Search for the cell housing the specified text and yield its [x, y] center coordinate. 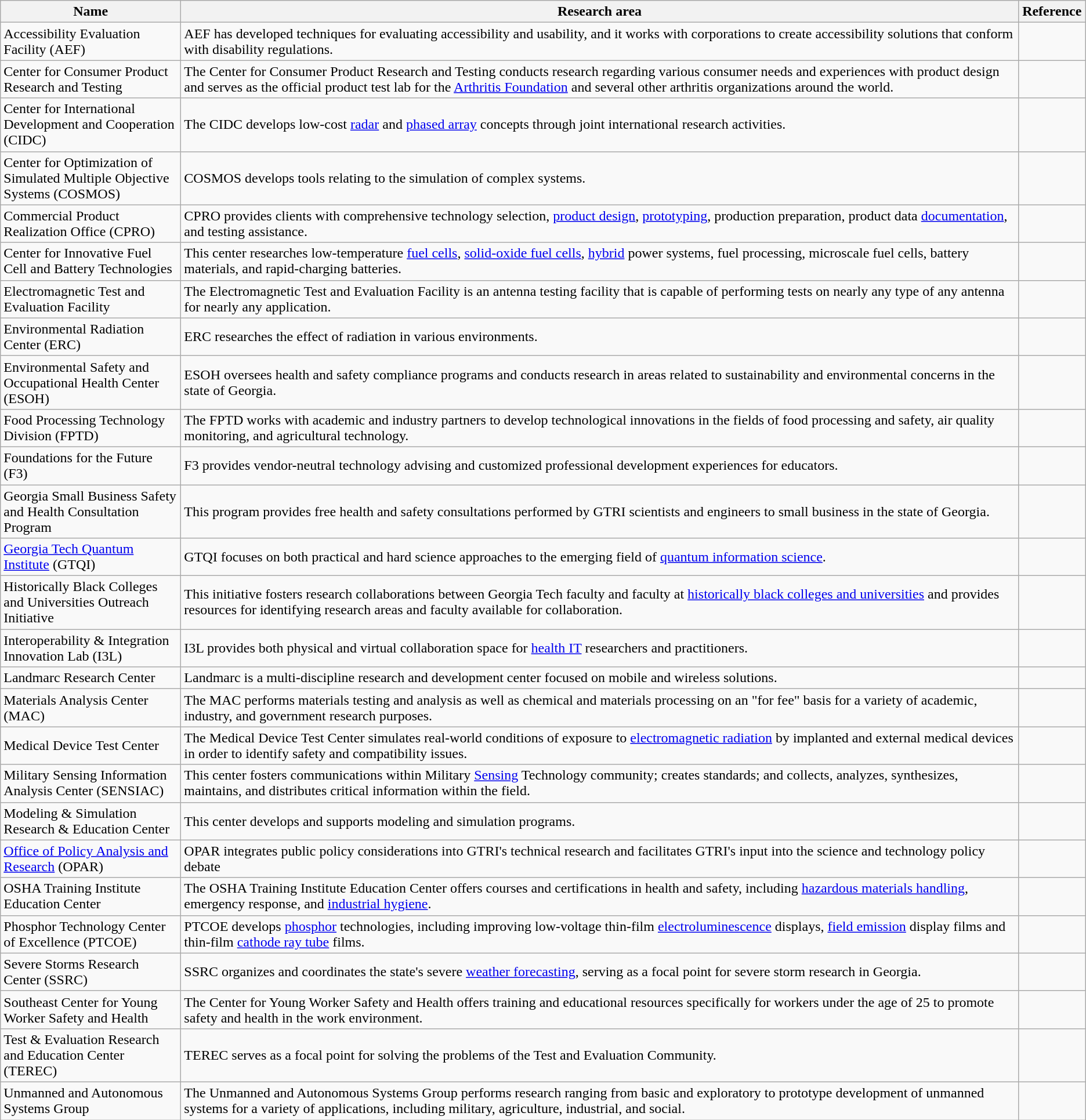
Name [91, 12]
COSMOS develops tools relating to the simulation of complex systems. [600, 178]
Reference [1052, 12]
Medical Device Test Center [91, 746]
Severe Storms Research Center (SSRC) [91, 972]
Phosphor Technology Center of Excellence (PTCOE) [91, 934]
This program provides free health and safety consultations performed by GTRI scientists and engineers to small business in the state of Georgia. [600, 512]
This center develops and supports modeling and simulation programs. [600, 821]
Materials Analysis Center (MAC) [91, 708]
Accessibility Evaluation Facility (AEF) [91, 42]
TEREC serves as a focal point for solving the problems of the Test and Evaluation Community. [600, 1055]
Test & Evaluation Research and Education Center (TEREC) [91, 1055]
Office of Policy Analysis and Research (OPAR) [91, 858]
Landmarc is a multi-discipline research and development center focused on mobile and wireless solutions. [600, 678]
Center for International Development and Cooperation (CIDC) [91, 125]
Unmanned and Autonomous Systems Group [91, 1101]
Research area [600, 12]
Center for Consumer Product Research and Testing [91, 79]
Georgia Tech Quantum Institute (GTQI) [91, 557]
Interoperability & Integration Innovation Lab (I3L) [91, 648]
Food Processing Technology Division (FPTD) [91, 428]
Military Sensing Information Analysis Center (SENSIAC) [91, 783]
F3 provides vendor-neutral technology advising and customized professional development experiences for educators. [600, 465]
Environmental Safety and Occupational Health Center (ESOH) [91, 382]
Georgia Small Business Safety and Health Consultation Program [91, 512]
OSHA Training Institute Education Center [91, 897]
Landmarc Research Center [91, 678]
The CIDC develops low-cost radar and phased array concepts through joint international research activities. [600, 125]
I3L provides both physical and virtual collaboration space for health IT researchers and practitioners. [600, 648]
Center for Optimization of Simulated Multiple Objective Systems (COSMOS) [91, 178]
SSRC organizes and coordinates the state's severe weather forecasting, serving as a focal point for severe storm research in Georgia. [600, 972]
Environmental Radiation Center (ERC) [91, 336]
Southeast Center for Young Worker Safety and Health [91, 1009]
Foundations for the Future (F3) [91, 465]
Modeling & Simulation Research & Education Center [91, 821]
GTQI focuses on both practical and hard science approaches to the emerging field of quantum information science. [600, 557]
Electromagnetic Test and Evaluation Facility [91, 299]
ERC researches the effect of radiation in various environments. [600, 336]
Historically Black Colleges and Universities Outreach Initiative [91, 603]
Commercial Product Realization Office (CPRO) [91, 224]
Center for Innovative Fuel Cell and Battery Technologies [91, 261]
